Scan for the cell matching the given text and deliver its (x, y) coordinate at center. 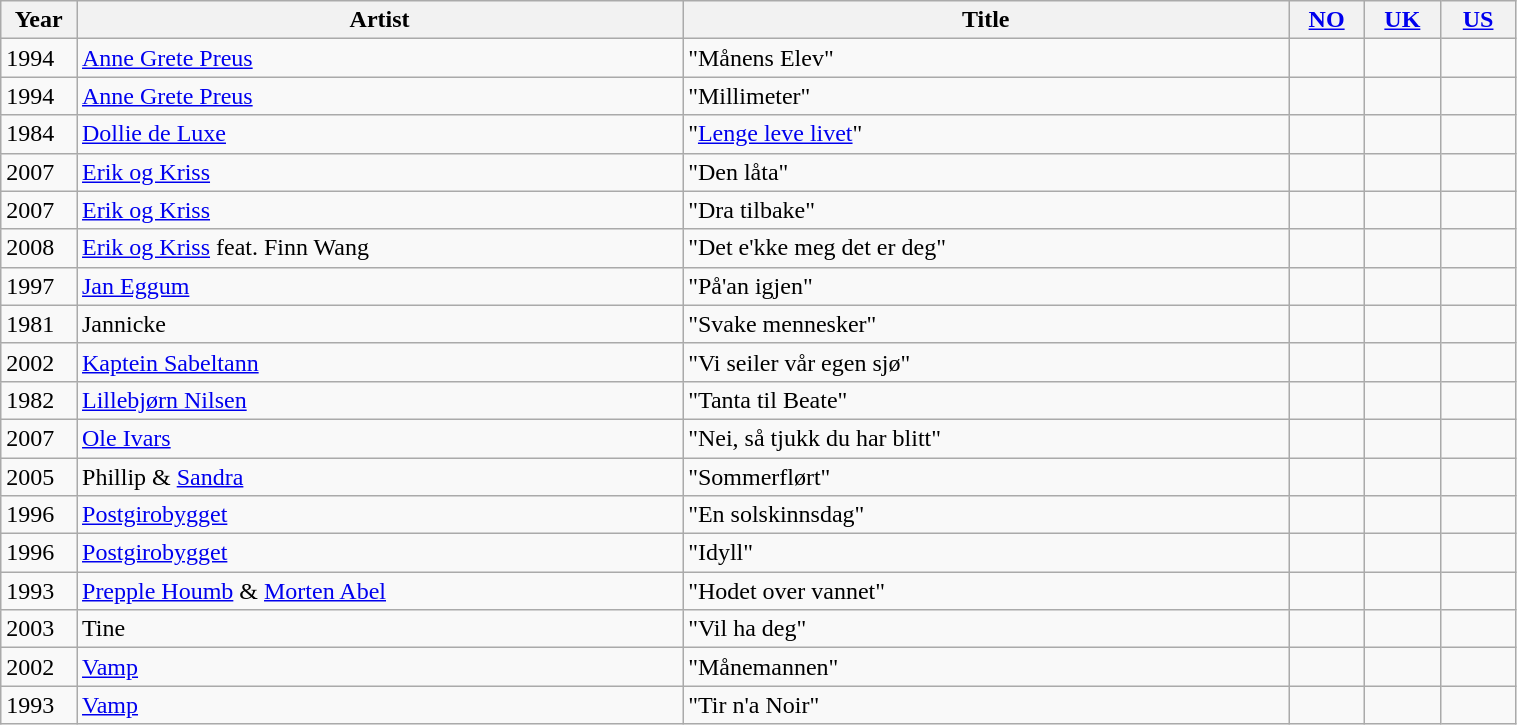
Ole Ivars (379, 438)
"Lenge leve livet" (986, 134)
2003 (39, 629)
"En solskinnsdag" (986, 515)
"Vil ha deg" (986, 629)
UK (1402, 20)
"Månemannen" (986, 667)
"Den låta" (986, 172)
Erik og Kriss feat. Finn Wang (379, 248)
Phillip & Sandra (379, 477)
"På'an igjen" (986, 286)
Prepple Houmb & Morten Abel (379, 591)
Jannicke (379, 324)
NO (1327, 20)
"Nei, så tjukk du har blitt" (986, 438)
Artist (379, 20)
Lillebjørn Nilsen (379, 400)
"Dra tilbake" (986, 210)
"Månens Elev" (986, 58)
"Hodet over vannet" (986, 591)
Kaptein Sabeltann (379, 362)
1984 (39, 134)
Jan Eggum (379, 286)
"Svake mennesker" (986, 324)
"Tanta til Beate" (986, 400)
1982 (39, 400)
"Idyll" (986, 553)
2008 (39, 248)
"Tir n'a Noir" (986, 705)
2005 (39, 477)
1981 (39, 324)
Year (39, 20)
"Millimeter" (986, 96)
Tine (379, 629)
"Sommerflørt" (986, 477)
"Vi seiler vår egen sjø" (986, 362)
US (1478, 20)
Title (986, 20)
"Det e'kke meg det er deg" (986, 248)
Dollie de Luxe (379, 134)
1997 (39, 286)
